Capture the cell that displays the provided text and extract its (X, Y) central coordinate. 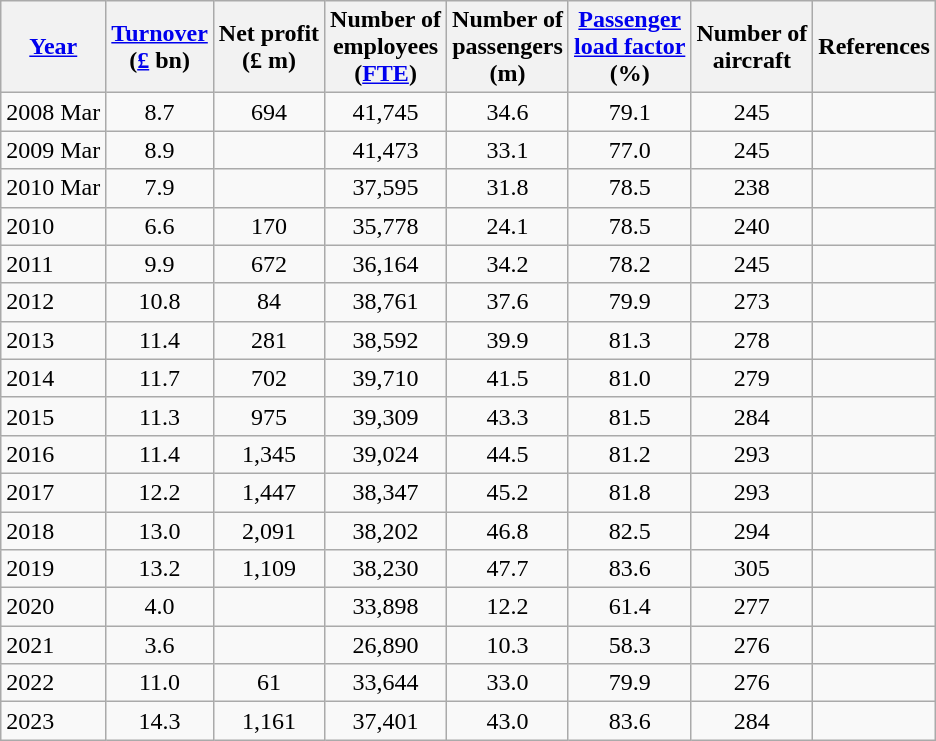
Number ofemployees(FTE) (386, 47)
38,592 (386, 340)
1,447 (268, 492)
170 (268, 226)
2021 (54, 645)
84 (268, 302)
33.0 (508, 683)
26,890 (386, 645)
38,347 (386, 492)
2018 (54, 531)
38,761 (386, 302)
14.3 (160, 721)
45.2 (508, 492)
7.9 (160, 188)
33,898 (386, 607)
36,164 (386, 264)
43.0 (508, 721)
277 (752, 607)
81.2 (629, 454)
41,473 (386, 150)
46.8 (508, 531)
305 (752, 569)
78.2 (629, 264)
1,161 (268, 721)
38,230 (386, 569)
2009 Mar (54, 150)
2023 (54, 721)
2020 (54, 607)
35,778 (386, 226)
3.6 (160, 645)
2010 (54, 226)
31.8 (508, 188)
2012 (54, 302)
13.2 (160, 569)
Net profit(£ m) (268, 47)
10.8 (160, 302)
4.0 (160, 607)
37,401 (386, 721)
2008 Mar (54, 112)
2014 (54, 378)
79.1 (629, 112)
975 (268, 416)
81.0 (629, 378)
10.3 (508, 645)
77.0 (629, 150)
Turnover(£ bn) (160, 47)
34.6 (508, 112)
2022 (54, 683)
33.1 (508, 150)
37,595 (386, 188)
44.5 (508, 454)
1,345 (268, 454)
6.6 (160, 226)
61 (268, 683)
Year (54, 47)
58.3 (629, 645)
281 (268, 340)
8.7 (160, 112)
240 (752, 226)
37.6 (508, 302)
279 (752, 378)
39,710 (386, 378)
9.9 (160, 264)
11.0 (160, 683)
43.3 (508, 416)
294 (752, 531)
2013 (54, 340)
81.3 (629, 340)
Passengerload factor(%) (629, 47)
38,202 (386, 531)
694 (268, 112)
82.5 (629, 531)
2017 (54, 492)
278 (752, 340)
2015 (54, 416)
34.2 (508, 264)
11.3 (160, 416)
1,109 (268, 569)
39,024 (386, 454)
2,091 (268, 531)
39.9 (508, 340)
13.0 (160, 531)
33,644 (386, 683)
672 (268, 264)
81.5 (629, 416)
Number ofpassengers(m) (508, 47)
24.1 (508, 226)
11.7 (160, 378)
702 (268, 378)
61.4 (629, 607)
238 (752, 188)
2011 (54, 264)
41,745 (386, 112)
2016 (54, 454)
47.7 (508, 569)
2010 Mar (54, 188)
Number ofaircraft (752, 47)
2019 (54, 569)
273 (752, 302)
39,309 (386, 416)
References (874, 47)
81.8 (629, 492)
41.5 (508, 378)
8.9 (160, 150)
